Locate the cell with the specified text and output its [X, Y] center coordinate. 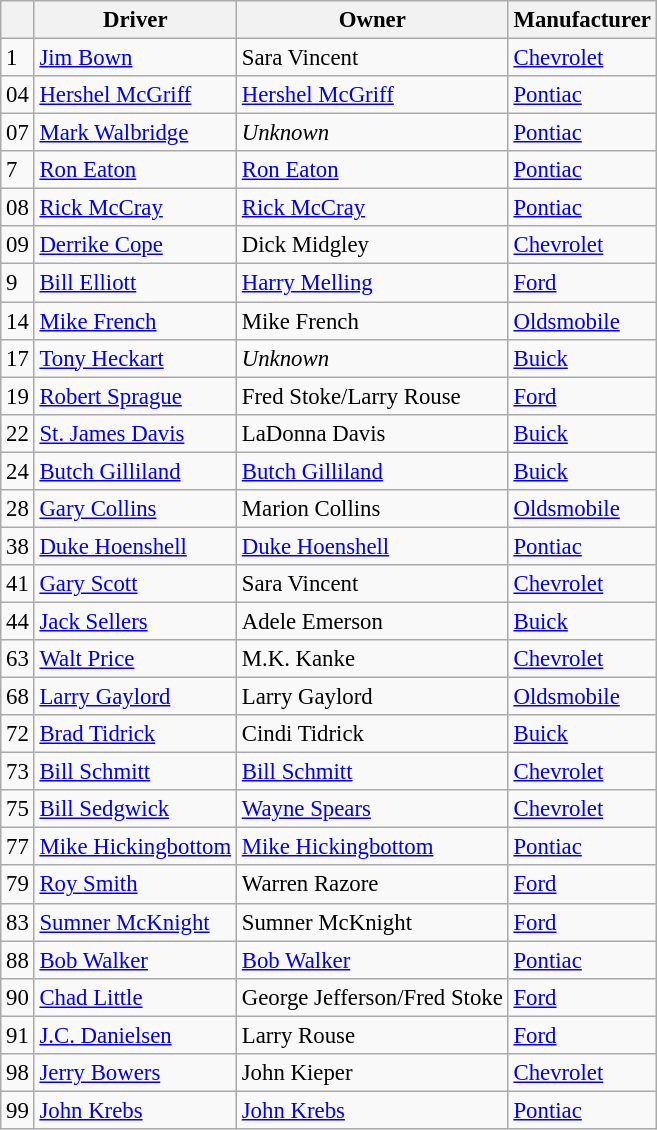
Larry Rouse [372, 1035]
63 [18, 659]
Wayne Spears [372, 809]
Fred Stoke/Larry Rouse [372, 396]
Mark Walbridge [135, 133]
Derrike Cope [135, 245]
Adele Emerson [372, 621]
Walt Price [135, 659]
Robert Sprague [135, 396]
17 [18, 358]
38 [18, 546]
M.K. Kanke [372, 659]
79 [18, 885]
99 [18, 1110]
John Kieper [372, 1073]
Bill Sedgwick [135, 809]
Gary Collins [135, 509]
83 [18, 922]
Marion Collins [372, 509]
Bill Elliott [135, 283]
44 [18, 621]
LaDonna Davis [372, 433]
88 [18, 960]
77 [18, 847]
Dick Midgley [372, 245]
73 [18, 772]
J.C. Danielsen [135, 1035]
Harry Melling [372, 283]
04 [18, 95]
7 [18, 170]
28 [18, 509]
Warren Razore [372, 885]
07 [18, 133]
98 [18, 1073]
90 [18, 997]
75 [18, 809]
Jim Bown [135, 58]
Tony Heckart [135, 358]
19 [18, 396]
72 [18, 734]
George Jefferson/Fred Stoke [372, 997]
91 [18, 1035]
Driver [135, 20]
Owner [372, 20]
1 [18, 58]
24 [18, 471]
22 [18, 433]
08 [18, 208]
Jack Sellers [135, 621]
Cindi Tidrick [372, 734]
Roy Smith [135, 885]
41 [18, 584]
St. James Davis [135, 433]
Gary Scott [135, 584]
Manufacturer [582, 20]
09 [18, 245]
Jerry Bowers [135, 1073]
14 [18, 321]
9 [18, 283]
Chad Little [135, 997]
68 [18, 697]
Brad Tidrick [135, 734]
